Find where the given text appears and provide that cell's center as (x, y) coordinate. 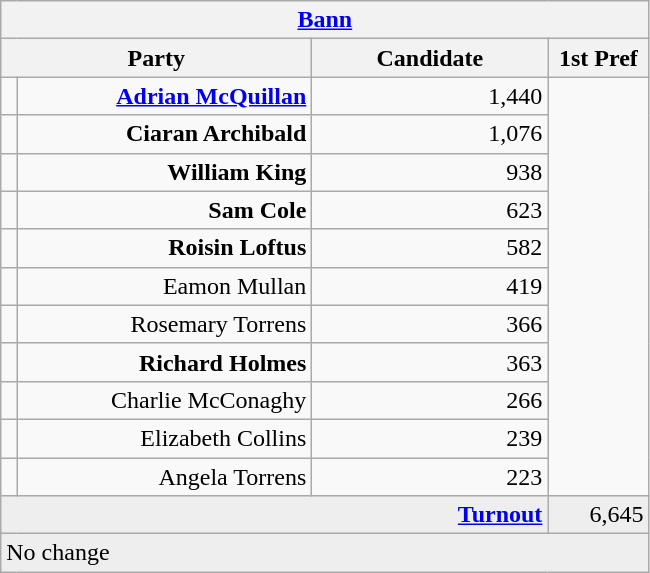
Ciaran Archibald (164, 134)
Roisin Loftus (164, 248)
Elizabeth Collins (164, 438)
1,440 (430, 96)
6,645 (598, 515)
239 (430, 438)
582 (430, 248)
1st Pref (598, 58)
Bann (325, 20)
William King (164, 172)
Adrian McQuillan (164, 96)
419 (430, 286)
Richard Holmes (164, 362)
No change (325, 553)
Eamon Mullan (164, 286)
266 (430, 400)
Angela Torrens (164, 477)
Sam Cole (164, 210)
366 (430, 324)
Turnout (274, 515)
1,076 (430, 134)
Candidate (430, 58)
Party (156, 58)
363 (430, 362)
Charlie McConaghy (164, 400)
938 (430, 172)
623 (430, 210)
Rosemary Torrens (164, 324)
223 (430, 477)
